Return [x, y] of the center of cell containing provided text 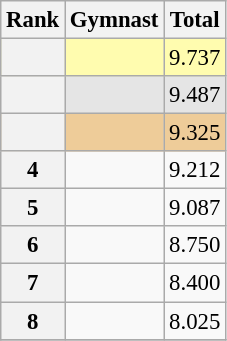
8 [33, 321]
4 [33, 170]
9.487 [195, 95]
9.737 [195, 58]
Total [195, 20]
Rank [33, 20]
9.212 [195, 170]
8.025 [195, 321]
9.087 [195, 208]
8.750 [195, 245]
Gymnast [114, 20]
6 [33, 245]
9.325 [195, 133]
5 [33, 208]
8.400 [195, 283]
7 [33, 283]
